Extract the [X, Y] coordinate from the center of the cell holding the provided text.  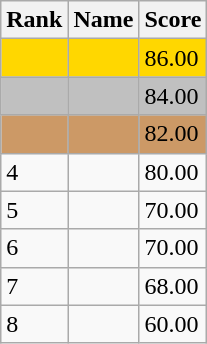
86.00 [173, 58]
84.00 [173, 96]
6 [34, 248]
Rank [34, 20]
82.00 [173, 134]
60.00 [173, 324]
8 [34, 324]
4 [34, 172]
Score [173, 20]
80.00 [173, 172]
Name [104, 20]
68.00 [173, 286]
7 [34, 286]
5 [34, 210]
